Extract the (x, y) coordinate from the center of the cell holding the provided text.  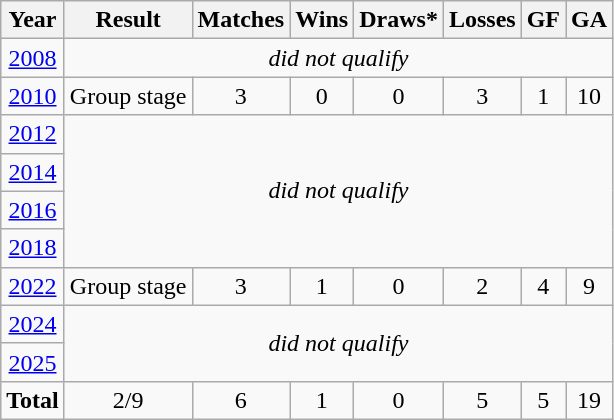
2014 (33, 172)
Wins (322, 20)
Year (33, 20)
Matches (241, 20)
Draws* (399, 20)
9 (590, 286)
Total (33, 400)
2 (482, 286)
2024 (33, 324)
2016 (33, 210)
GA (590, 20)
2/9 (128, 400)
4 (543, 286)
2008 (33, 58)
GF (543, 20)
6 (241, 400)
2018 (33, 248)
Result (128, 20)
2022 (33, 286)
10 (590, 96)
2012 (33, 134)
19 (590, 400)
2010 (33, 96)
Losses (482, 20)
2025 (33, 362)
